Pinpoint the cell where the given text exists, returning its [x, y] midpoint coordinate. 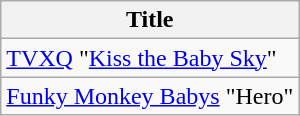
Funky Monkey Babys "Hero" [150, 96]
TVXQ "Kiss the Baby Sky" [150, 58]
Title [150, 20]
